Pinpoint the cell where the given text exists, returning its (x, y) midpoint coordinate. 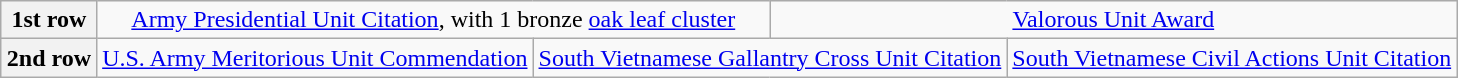
2nd row (48, 58)
Army Presidential Unit Citation, with 1 bronze oak leaf cluster (434, 20)
U.S. Army Meritorious Unit Commendation (315, 58)
South Vietnamese Civil Actions Unit Citation (1232, 58)
South Vietnamese Gallantry Cross Unit Citation (770, 58)
1st row (48, 20)
Valorous Unit Award (1114, 20)
